Output the (X, Y) coordinate of the center of the cell containing the given text.  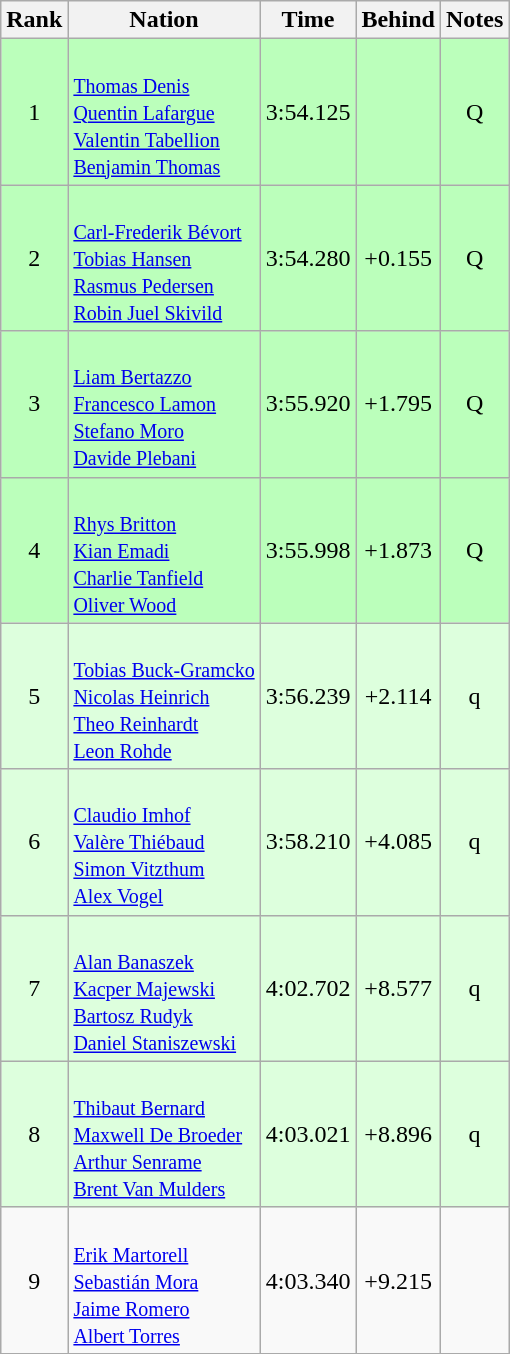
Carl-Frederik BévortTobias HansenRasmus PedersenRobin Juel Skivild (164, 258)
3:55.998 (308, 550)
+2.114 (398, 696)
Thomas DenisQuentin LafargueValentin TabellionBenjamin Thomas (164, 112)
+8.896 (398, 1134)
Liam BertazzoFrancesco LamonStefano MoroDavide Plebani (164, 404)
3:58.210 (308, 842)
3:54.280 (308, 258)
Claudio ImhofValère ThiébaudSimon VitzthumAlex Vogel (164, 842)
4 (34, 550)
Rhys BrittonKian EmadiCharlie TanfieldOliver Wood (164, 550)
4:03.340 (308, 1280)
+4.085 (398, 842)
Thibaut BernardMaxwell De BroederArthur SenrameBrent Van Mulders (164, 1134)
+1.873 (398, 550)
Behind (398, 20)
Alan BanaszekKacper MajewskiBartosz RudykDaniel Staniszewski (164, 988)
3 (34, 404)
6 (34, 842)
2 (34, 258)
Time (308, 20)
1 (34, 112)
9 (34, 1280)
3:54.125 (308, 112)
7 (34, 988)
8 (34, 1134)
+0.155 (398, 258)
4:02.702 (308, 988)
5 (34, 696)
Notes (474, 20)
3:56.239 (308, 696)
+1.795 (398, 404)
Rank (34, 20)
Nation (164, 20)
Tobias Buck-GramckoNicolas HeinrichTheo ReinhardtLeon Rohde (164, 696)
+9.215 (398, 1280)
+8.577 (398, 988)
4:03.021 (308, 1134)
3:55.920 (308, 404)
Erik MartorellSebastián MoraJaime RomeroAlbert Torres (164, 1280)
